From the cell containing the given text, extract its center point as (x, y) coordinate. 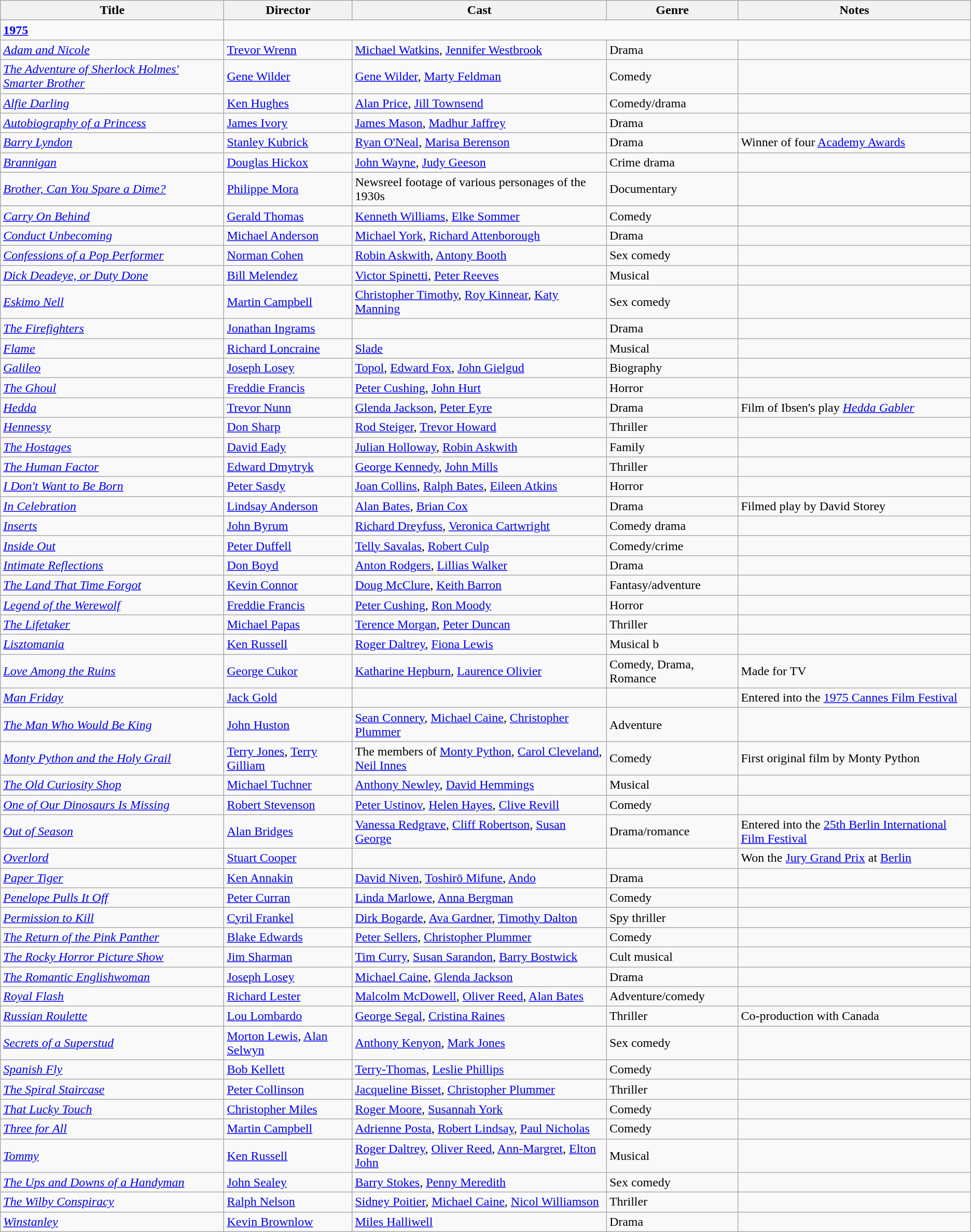
That Lucky Touch (112, 1109)
Adventure/comedy (672, 997)
Terence Morgan, Peter Duncan (479, 625)
The Ups and Downs of a Handyman (112, 1182)
Conduct Unbecoming (112, 235)
Morton Lewis, Alan Selwyn (288, 1043)
Katharine Hepburn, Laurence Olivier (479, 671)
Norman Cohen (288, 255)
Glenda Jackson, Peter Eyre (479, 408)
Title (112, 10)
Monty Python and the Holy Grail (112, 758)
Alan Price, Jill Townsend (479, 103)
Edward Dmytryk (288, 467)
Lindsay Anderson (288, 506)
I Don't Want to Be Born (112, 486)
Out of Season (112, 832)
Overlord (112, 858)
The Human Factor (112, 467)
Film of Ibsen's play Hedda Gabler (854, 408)
Trevor Nunn (288, 408)
Carry On Behind (112, 216)
Terry Jones, Terry Gilliam (288, 758)
Peter Sellers, Christopher Plummer (479, 937)
Bob Kellett (288, 1070)
Kevin Brownlow (288, 1222)
The Adventure of Sherlock Holmes' Smarter Brother (112, 77)
Russian Roulette (112, 1016)
Penelope Pulls It Off (112, 898)
David Niven, Toshirō Mifune, Ando (479, 878)
Victor Spinetti, Peter Reeves (479, 275)
The Hostages (112, 447)
John Wayne, Judy Geeson (479, 162)
Barry Stokes, Penny Meredith (479, 1182)
Robert Stevenson (288, 805)
Hedda (112, 408)
Tim Curry, Susan Sarandon, Barry Bostwick (479, 957)
Genre (672, 10)
Michael Watkins, Jennifer Westbrook (479, 50)
George Cukor (288, 671)
The Return of the Pink Panther (112, 937)
The Ghoul (112, 388)
Michael Tuchner (288, 785)
Roger Moore, Susannah York (479, 1109)
The Romantic Englishwoman (112, 976)
The Lifetaker (112, 625)
James Ivory (288, 123)
First original film by Monty Python (854, 758)
Newsreel footage of various personages of the 1930s (479, 189)
Won the Jury Grand Prix at Berlin (854, 858)
Blake Edwards (288, 937)
Ken Hughes (288, 103)
Peter Duffell (288, 545)
Stanley Kubrick (288, 143)
Entered into the 1975 Cannes Film Festival (854, 698)
Ken Annakin (288, 878)
Co-production with Canada (854, 1016)
Inside Out (112, 545)
Intimate Reflections (112, 565)
John Byrum (288, 526)
The Rocky Horror Picture Show (112, 957)
Brother, Can You Spare a Dime? (112, 189)
In Celebration (112, 506)
Peter Cushing, Ron Moody (479, 605)
Malcolm McDowell, Oliver Reed, Alan Bates (479, 997)
Sidney Poitier, Michael Caine, Nicol Williamson (479, 1202)
Spanish Fly (112, 1070)
Miles Halliwell (479, 1222)
Don Sharp (288, 427)
Dick Deadeye, or Duty Done (112, 275)
Drama/romance (672, 832)
John Sealey (288, 1182)
Love Among the Ruins (112, 671)
The Man Who Would Be King (112, 725)
Dirk Bogarde, Ava Gardner, Timothy Dalton (479, 917)
Peter Curran (288, 898)
Bill Melendez (288, 275)
Don Boyd (288, 565)
Royal Flash (112, 997)
Galileo (112, 368)
Crime drama (672, 162)
Richard Lester (288, 997)
Comedy, Drama, Romance (672, 671)
Eskimo Nell (112, 302)
Michael Caine, Glenda Jackson (479, 976)
Permission to Kill (112, 917)
Documentary (672, 189)
Robin Askwith, Antony Booth (479, 255)
Fantasy/adventure (672, 585)
Terry-Thomas, Leslie Phillips (479, 1070)
John Huston (288, 725)
Winstanley (112, 1222)
Flame (112, 348)
Sean Connery, Michael Caine, Christopher Plummer (479, 725)
Biography (672, 368)
Inserts (112, 526)
The Old Curiosity Shop (112, 785)
Adventure (672, 725)
Barry Lyndon (112, 143)
Autobiography of a Princess (112, 123)
Michael York, Richard Attenborough (479, 235)
Philippe Mora (288, 189)
Gerald Thomas (288, 216)
Comedy/crime (672, 545)
Entered into the 25th Berlin International Film Festival (854, 832)
Anthony Kenyon, Mark Jones (479, 1043)
The Land That Time Forgot (112, 585)
Adam and Nicole (112, 50)
Kenneth Williams, Elke Sommer (479, 216)
Peter Collinson (288, 1089)
Director (288, 10)
Cult musical (672, 957)
One of Our Dinosaurs Is Missing (112, 805)
George Segal, Cristina Raines (479, 1016)
Spy thriller (672, 917)
Stuart Cooper (288, 858)
Vanessa Redgrave, Cliff Robertson, Susan George (479, 832)
Roger Daltrey, Oliver Reed, Ann-Margret, Elton John (479, 1155)
David Eady (288, 447)
Alan Bridges (288, 832)
Lisztomania (112, 645)
Confessions of a Pop Performer (112, 255)
James Mason, Madhur Jaffrey (479, 123)
Douglas Hickox (288, 162)
Cyril Frankel (288, 917)
Peter Sasdy (288, 486)
Hennessy (112, 427)
Secrets of a Superstud (112, 1043)
Cast (479, 10)
Linda Marlowe, Anna Bergman (479, 898)
Richard Loncraine (288, 348)
Alan Bates, Brian Cox (479, 506)
Slade (479, 348)
The Spiral Staircase (112, 1089)
Comedy/drama (672, 103)
Family (672, 447)
Made for TV (854, 671)
Jacqueline Bisset, Christopher Plummer (479, 1089)
Rod Steiger, Trevor Howard (479, 427)
Adrienne Posta, Robert Lindsay, Paul Nicholas (479, 1129)
Christopher Timothy, Roy Kinnear, Katy Manning (479, 302)
Anton Rodgers, Lillias Walker (479, 565)
Three for All (112, 1129)
Legend of the Werewolf (112, 605)
1975 (112, 30)
Doug McClure, Keith Barron (479, 585)
Alfie Darling (112, 103)
Kevin Connor (288, 585)
Christopher Miles (288, 1109)
Ryan O'Neal, Marisa Berenson (479, 143)
Man Friday (112, 698)
Lou Lombardo (288, 1016)
Notes (854, 10)
Julian Holloway, Robin Askwith (479, 447)
Joan Collins, Ralph Bates, Eileen Atkins (479, 486)
Telly Savalas, Robert Culp (479, 545)
Michael Papas (288, 625)
Richard Dreyfuss, Veronica Cartwright (479, 526)
Gene Wilder, Marty Feldman (479, 77)
Paper Tiger (112, 878)
Tommy (112, 1155)
Trevor Wrenn (288, 50)
Filmed play by David Storey (854, 506)
The members of Monty Python, Carol Cleveland, Neil Innes (479, 758)
Anthony Newley, David Hemmings (479, 785)
Jim Sharman (288, 957)
Michael Anderson (288, 235)
Peter Cushing, John Hurt (479, 388)
George Kennedy, John Mills (479, 467)
Jonathan Ingrams (288, 329)
Brannigan (112, 162)
Topol, Edward Fox, John Gielgud (479, 368)
Peter Ustinov, Helen Hayes, Clive Revill (479, 805)
The Firefighters (112, 329)
Jack Gold (288, 698)
Roger Daltrey, Fiona Lewis (479, 645)
Winner of four Academy Awards (854, 143)
Ralph Nelson (288, 1202)
The Wilby Conspiracy (112, 1202)
Gene Wilder (288, 77)
Musical b (672, 645)
Comedy drama (672, 526)
